Identify which cell holds the provided text, then report its [X, Y] central coordinate. 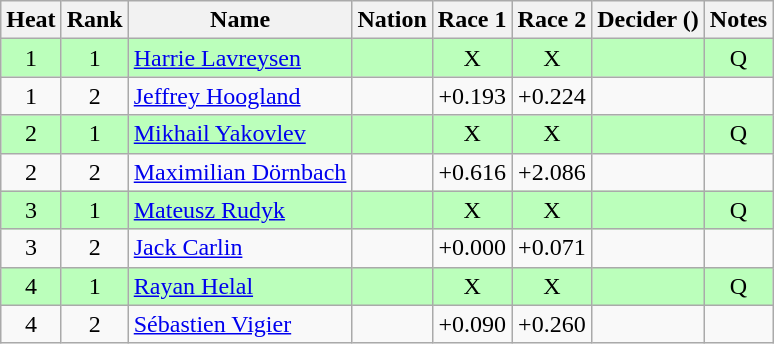
Jeffrey Hoogland [240, 96]
+0.000 [472, 248]
+0.224 [552, 96]
Maximilian Dörnbach [240, 172]
Race 1 [472, 20]
+2.086 [552, 172]
Sébastien Vigier [240, 324]
Jack Carlin [240, 248]
Notes [738, 20]
+0.071 [552, 248]
Harrie Lavreysen [240, 58]
+0.193 [472, 96]
+0.616 [472, 172]
Heat [31, 20]
Nation [392, 20]
Race 2 [552, 20]
Mateusz Rudyk [240, 210]
Decider () [648, 20]
Mikhail Yakovlev [240, 134]
+0.090 [472, 324]
Name [240, 20]
Rank [94, 20]
Rayan Helal [240, 286]
+0.260 [552, 324]
